Extract the [x, y] coordinate from the center of the cell holding the provided text.  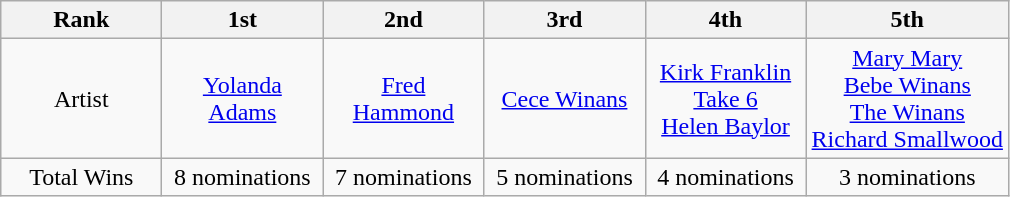
Artist [82, 98]
Mary MaryBebe WinansThe WinansRichard Smallwood [907, 98]
3 nominations [907, 177]
4 nominations [726, 177]
5th [907, 20]
Yolanda Adams [242, 98]
3rd [564, 20]
Total Wins [82, 177]
8 nominations [242, 177]
4th [726, 20]
Cece Winans [564, 98]
5 nominations [564, 177]
Kirk FranklinTake 6Helen Baylor [726, 98]
Fred Hammond [404, 98]
1st [242, 20]
Rank [82, 20]
7 nominations [404, 177]
2nd [404, 20]
